Return [x, y] of the center of cell containing provided text 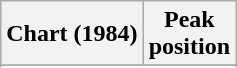
Peakposition [189, 34]
Chart (1984) [72, 34]
